Detect which cell encompasses the target text, then output its [X, Y] center coordinate. 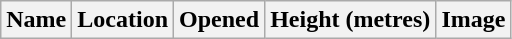
Height (metres) [350, 20]
Opened [220, 20]
Image [474, 20]
Location [123, 20]
Name [36, 20]
